Identify which cell holds the provided text, then report its (x, y) central coordinate. 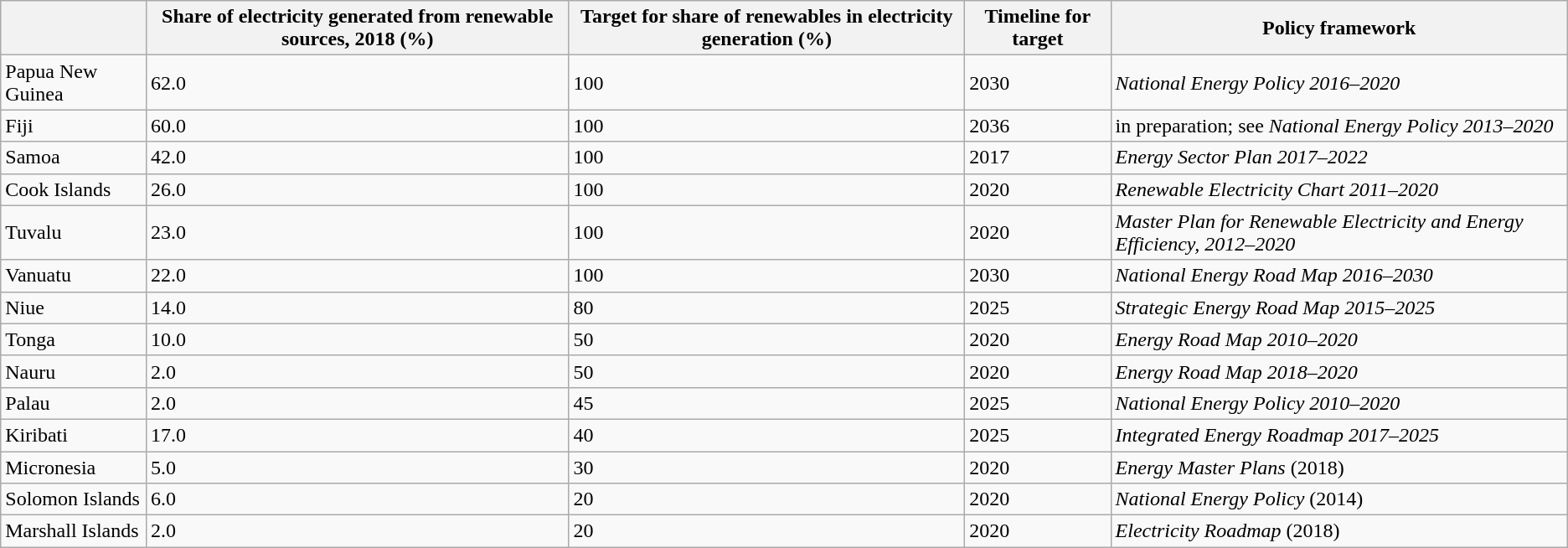
National Energy Policy (2014) (1338, 499)
Fiji (74, 126)
National Energy Road Map 2016–2030 (1338, 276)
60.0 (357, 126)
Vanuatu (74, 276)
40 (767, 435)
Energy Master Plans (2018) (1338, 467)
17.0 (357, 435)
Master Plan for Renewable Electricity and Energy Efficiency, 2012–2020 (1338, 233)
Electricity Roadmap (2018) (1338, 531)
Cook Islands (74, 189)
Kiribati (74, 435)
80 (767, 308)
Micronesia (74, 467)
Niue (74, 308)
Target for share of renewables in electricity generation (%) (767, 28)
Solomon Islands (74, 499)
45 (767, 403)
Marshall Islands (74, 531)
Share of electricity generated from renewable sources, 2018 (%) (357, 28)
42.0 (357, 158)
14.0 (357, 308)
Papua New Guinea (74, 82)
Tuvalu (74, 233)
Energy Sector Plan 2017–2022 (1338, 158)
Renewable Electricity Chart 2011–2020 (1338, 189)
National Energy Policy 2010–2020 (1338, 403)
in preparation; see National Energy Policy 2013–2020 (1338, 126)
Policy framework (1338, 28)
Energy Road Map 2018–2020 (1338, 371)
62.0 (357, 82)
Samoa (74, 158)
26.0 (357, 189)
10.0 (357, 339)
22.0 (357, 276)
Integrated Energy Roadmap 2017–2025 (1338, 435)
30 (767, 467)
Palau (74, 403)
23.0 (357, 233)
National Energy Policy 2016–2020 (1338, 82)
Energy Road Map 2010–2020 (1338, 339)
2036 (1038, 126)
2017 (1038, 158)
Tonga (74, 339)
5.0 (357, 467)
6.0 (357, 499)
Timeline for target (1038, 28)
Nauru (74, 371)
Strategic Energy Road Map 2015–2025 (1338, 308)
